For the text-containing cell, return its midpoint in (x, y) coordinate format. 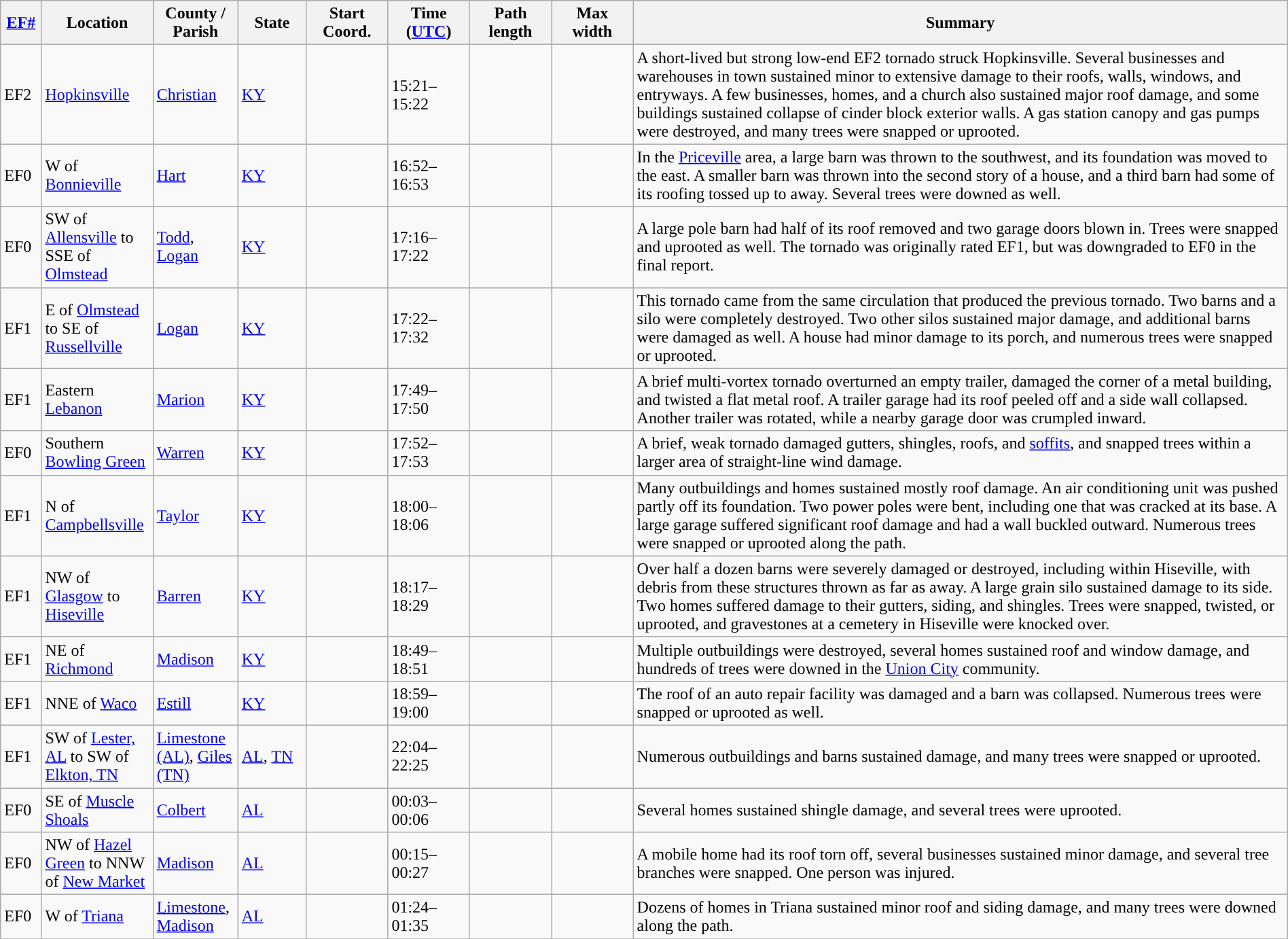
Dozens of homes in Triana sustained minor roof and siding damage, and many trees were downed along the path. (961, 917)
Limestone (AL), Giles (TN) (196, 756)
E of Olmstead to SE of Russellville (97, 327)
Start Coord. (347, 23)
Warren (196, 453)
Multiple outbuildings were destroyed, several homes sustained roof and window damage, and hundreds of trees were downed in the Union City community. (961, 659)
17:49–17:50 (429, 400)
Colbert (196, 810)
SW of Lester, AL to SW of Elkton, TN (97, 756)
W of Triana (97, 917)
Summary (961, 23)
Max width (592, 23)
Limestone, Madison (196, 917)
NNE of Waco (97, 703)
Logan (196, 327)
Path length (510, 23)
Estill (196, 703)
Numerous outbuildings and barns sustained damage, and many trees were snapped or uprooted. (961, 756)
Todd, Logan (196, 247)
18:00–18:06 (429, 515)
Several homes sustained shingle damage, and several trees were uprooted. (961, 810)
Taylor (196, 515)
A mobile home had its roof torn off, several businesses sustained minor damage, and several tree branches were snapped. One person was injured. (961, 864)
17:52–17:53 (429, 453)
22:04–22:25 (429, 756)
00:15–00:27 (429, 864)
Hopkinsville (97, 94)
17:16–17:22 (429, 247)
Marion (196, 400)
15:21–15:22 (429, 94)
EF# (21, 23)
Eastern Lebanon (97, 400)
The roof of an auto repair facility was damaged and a barn was collapsed. Numerous trees were snapped or uprooted as well. (961, 703)
W of Bonnieville (97, 175)
NE of Richmond (97, 659)
Location (97, 23)
Southern Bowling Green (97, 453)
18:17–18:29 (429, 597)
01:24–01:35 (429, 917)
SW of Allensville to SSE of Olmstead (97, 247)
State (272, 23)
18:49–18:51 (429, 659)
16:52–16:53 (429, 175)
EF2 (21, 94)
Barren (196, 597)
N of Campbellsville (97, 515)
NW of Hazel Green to NNW of New Market (97, 864)
A brief, weak tornado damaged gutters, shingles, roofs, and soffits, and snapped trees within a larger area of straight-line wind damage. (961, 453)
Hart (196, 175)
Christian (196, 94)
00:03–00:06 (429, 810)
17:22–17:32 (429, 327)
Time (UTC) (429, 23)
AL, TN (272, 756)
SE of Muscle Shoals (97, 810)
County / Parish (196, 23)
18:59–19:00 (429, 703)
NW of Glasgow to Hiseville (97, 597)
